Find where the given text appears and provide that cell's center as [X, Y] coordinate. 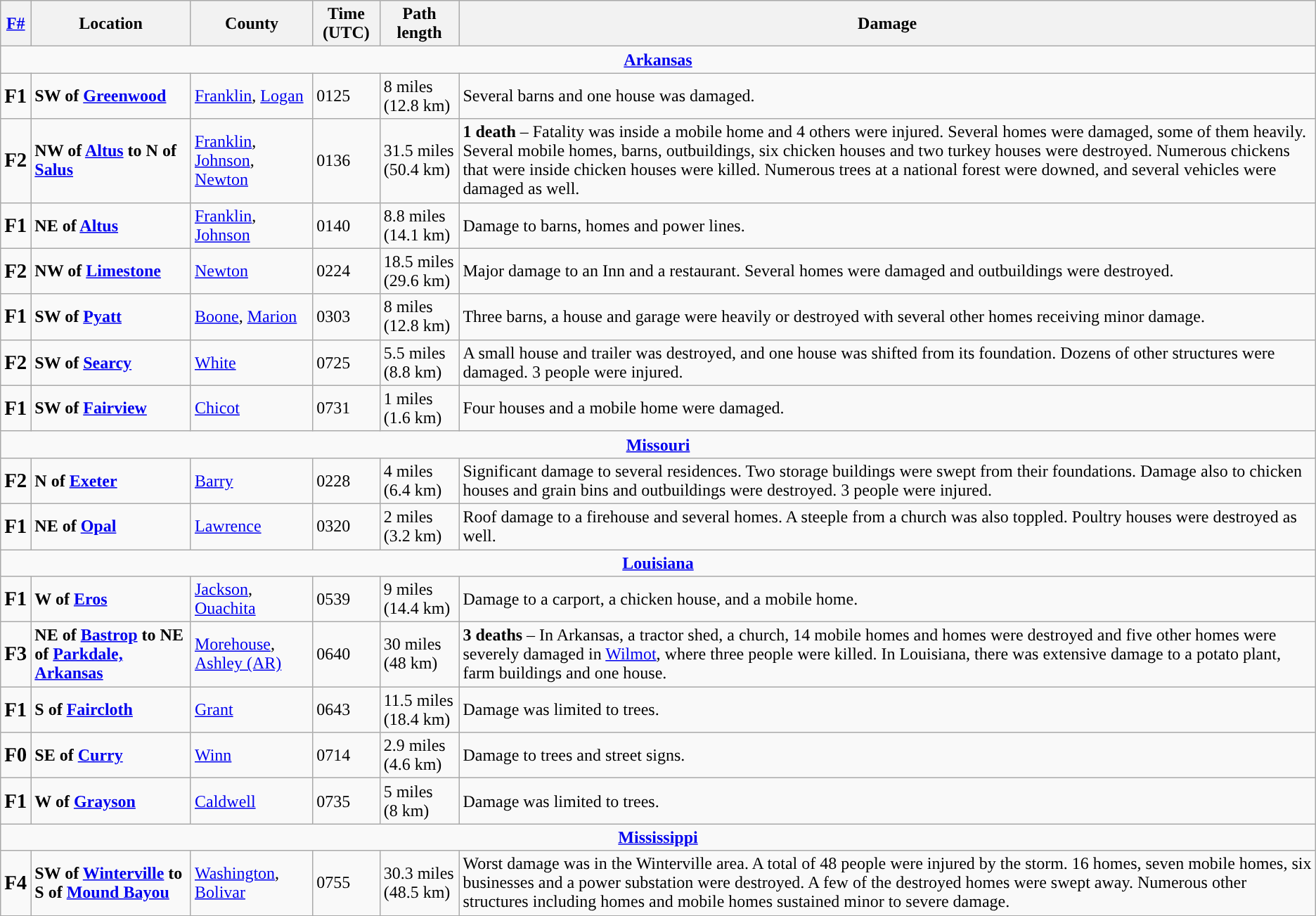
Arkansas [658, 60]
NE of Opal [111, 526]
Missouri [658, 444]
NW of Limestone [111, 271]
Four houses and a mobile home were damaged. [887, 408]
11.5 miles (18.4 km) [419, 710]
0140 [346, 225]
F3 [15, 654]
SW of Greenwood [111, 96]
Path length [419, 24]
NW of Altus to N of Salus [111, 160]
F0 [15, 755]
0539 [346, 599]
W of Eros [111, 599]
Franklin, Johnson [252, 225]
Franklin, Johnson, Newton [252, 160]
0714 [346, 755]
5 miles (8 km) [419, 801]
0735 [346, 801]
White [252, 363]
0640 [346, 654]
Barry [252, 481]
0643 [346, 710]
9 miles (14.4 km) [419, 599]
County [252, 24]
30 miles (48 km) [419, 654]
4 miles (6.4 km) [419, 481]
0755 [346, 883]
SW of Fairview [111, 408]
N of Exeter [111, 481]
Roof damage to a firehouse and several homes. A steeple from a church was also toppled. Poultry houses were destroyed as well. [887, 526]
F4 [15, 883]
SW of Searcy [111, 363]
Damage to a carport, a chicken house, and a mobile home. [887, 599]
Mississippi [658, 837]
W of Grayson [111, 801]
Location [111, 24]
F# [15, 24]
S of Faircloth [111, 710]
Winn [252, 755]
Several barns and one house was damaged. [887, 96]
NE of Bastrop to NE of Parkdale, Arkansas [111, 654]
0731 [346, 408]
0228 [346, 481]
Major damage to an Inn and a restaurant. Several homes were damaged and outbuildings were destroyed. [887, 271]
2.9 miles (4.6 km) [419, 755]
Jackson, Ouachita [252, 599]
31.5 miles (50.4 km) [419, 160]
30.3 miles (48.5 km) [419, 883]
Caldwell [252, 801]
0320 [346, 526]
SW of Pyatt [111, 316]
Louisiana [658, 563]
0125 [346, 96]
Lawrence [252, 526]
SE of Curry [111, 755]
Damage to trees and street signs. [887, 755]
2 miles (3.2 km) [419, 526]
Newton [252, 271]
Three barns, a house and garage were heavily or destroyed with several other homes receiving minor damage. [887, 316]
Franklin, Logan [252, 96]
0725 [346, 363]
0224 [346, 271]
1 miles (1.6 km) [419, 408]
Grant [252, 710]
0136 [346, 160]
SW of Winterville to S of Mound Bayou [111, 883]
0303 [346, 316]
Chicot [252, 408]
Boone, Marion [252, 316]
8.8 miles (14.1 km) [419, 225]
Damage to barns, homes and power lines. [887, 225]
Time (UTC) [346, 24]
NE of Altus [111, 225]
18.5 miles (29.6 km) [419, 271]
Damage [887, 24]
5.5 miles (8.8 km) [419, 363]
Washington, Bolivar [252, 883]
Morehouse, Ashley (AR) [252, 654]
